Return the [x, y] coordinate for the center point of the cell that contains the specified text.  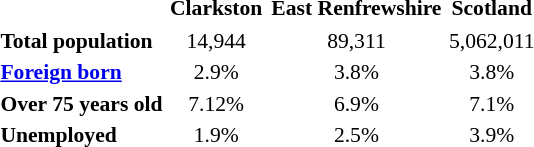
7.12% [216, 104]
3.8% [356, 72]
6.9% [356, 104]
2.9% [216, 72]
14,944 [216, 40]
89,311 [356, 40]
